Provide the [x, y] coordinate of the cell's center where the given text is located.  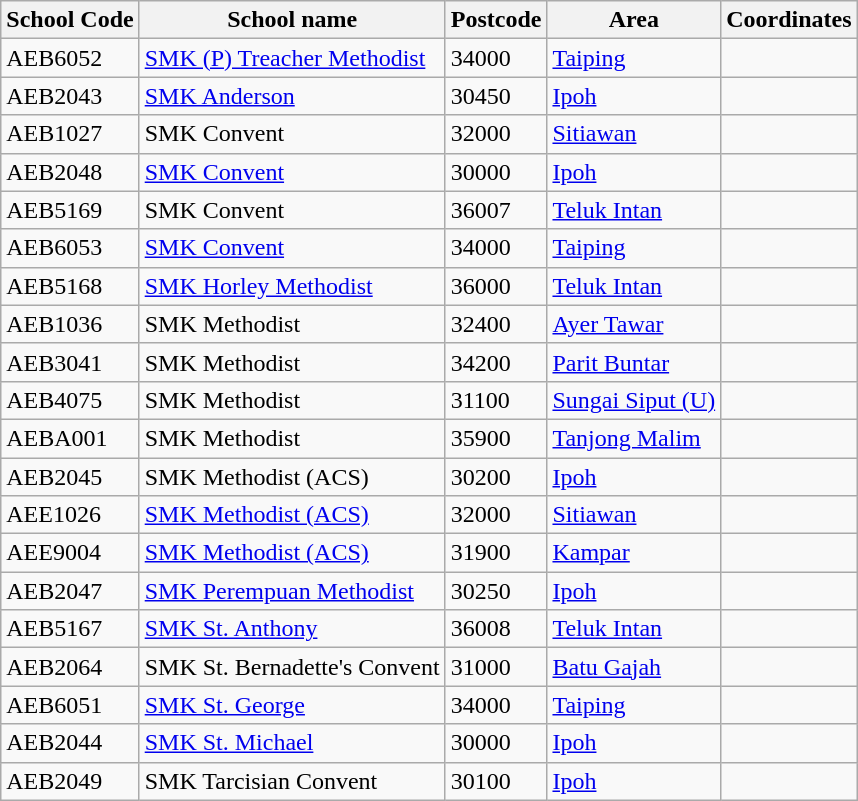
36007 [496, 210]
School Code [70, 20]
30200 [496, 477]
AEE1026 [70, 515]
AEB2043 [70, 96]
30450 [496, 96]
30250 [496, 591]
30100 [496, 781]
SMK St. George [292, 705]
AEB6052 [70, 58]
SMK Horley Methodist [292, 286]
Kampar [634, 553]
SMK Tarcisian Convent [292, 781]
32400 [496, 324]
31900 [496, 553]
AEB2064 [70, 667]
AEB6053 [70, 248]
Area [634, 20]
AEB6051 [70, 705]
34200 [496, 362]
36000 [496, 286]
SMK Perempuan Methodist [292, 591]
AEB1036 [70, 324]
Sungai Siput (U) [634, 400]
AEB5168 [70, 286]
AEB5169 [70, 210]
Ayer Tawar [634, 324]
AEB2045 [70, 477]
AEB5167 [70, 629]
36008 [496, 629]
AEE9004 [70, 553]
AEB4075 [70, 400]
31100 [496, 400]
Coordinates [789, 20]
AEB2048 [70, 172]
SMK St. Anthony [292, 629]
AEB3041 [70, 362]
Parit Buntar [634, 362]
SMK St. Bernadette's Convent [292, 667]
School name [292, 20]
SMK (P) Treacher Methodist [292, 58]
AEBA001 [70, 438]
AEB2049 [70, 781]
Postcode [496, 20]
Tanjong Malim [634, 438]
AEB2044 [70, 743]
AEB1027 [70, 134]
35900 [496, 438]
31000 [496, 667]
AEB2047 [70, 591]
SMK Anderson [292, 96]
Batu Gajah [634, 667]
SMK St. Michael [292, 743]
